Determine the [X, Y] coordinate at the center of the cell enclosing the given text.  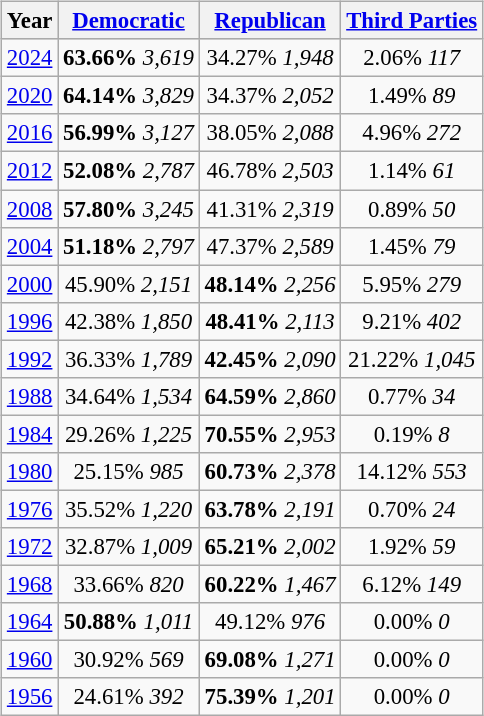
0.77% 34 [412, 396]
1960 [30, 660]
42.45% 2,090 [270, 359]
75.39% 1,201 [270, 697]
4.96% 272 [412, 133]
1968 [30, 584]
60.73% 2,378 [270, 472]
Third Parties [412, 21]
42.38% 1,850 [129, 321]
69.08% 1,271 [270, 660]
64.59% 2,860 [270, 396]
5.95% 279 [412, 284]
48.41% 2,113 [270, 321]
2024 [30, 58]
1972 [30, 547]
34.37% 2,052 [270, 96]
41.31% 2,319 [270, 209]
Democratic [129, 21]
36.33% 1,789 [129, 359]
2008 [30, 209]
52.08% 2,787 [129, 171]
6.12% 149 [412, 584]
45.90% 2,151 [129, 284]
1996 [30, 321]
65.21% 2,002 [270, 547]
63.78% 2,191 [270, 509]
1980 [30, 472]
24.61% 392 [129, 697]
1988 [30, 396]
30.92% 569 [129, 660]
0.70% 24 [412, 509]
1.14% 61 [412, 171]
2004 [30, 246]
21.22% 1,045 [412, 359]
1.49% 89 [412, 96]
0.19% 8 [412, 434]
56.99% 3,127 [129, 133]
32.87% 1,009 [129, 547]
47.37% 2,589 [270, 246]
29.26% 1,225 [129, 434]
1984 [30, 434]
38.05% 2,088 [270, 133]
34.27% 1,948 [270, 58]
70.55% 2,953 [270, 434]
2020 [30, 96]
50.88% 1,011 [129, 622]
60.22% 1,467 [270, 584]
33.66% 820 [129, 584]
57.80% 3,245 [129, 209]
34.64% 1,534 [129, 396]
2016 [30, 133]
1964 [30, 622]
9.21% 402 [412, 321]
Year [30, 21]
49.12% 976 [270, 622]
63.66% 3,619 [129, 58]
48.14% 2,256 [270, 284]
2.06% 117 [412, 58]
1.92% 59 [412, 547]
64.14% 3,829 [129, 96]
51.18% 2,797 [129, 246]
Republican [270, 21]
1976 [30, 509]
1956 [30, 697]
35.52% 1,220 [129, 509]
2012 [30, 171]
46.78% 2,503 [270, 171]
1992 [30, 359]
2000 [30, 284]
14.12% 553 [412, 472]
25.15% 985 [129, 472]
1.45% 79 [412, 246]
0.89% 50 [412, 209]
